Capture the cell that displays the provided text and extract its (X, Y) central coordinate. 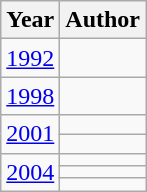
Author (103, 20)
1992 (30, 58)
2004 (30, 172)
1998 (30, 96)
2001 (30, 134)
Year (30, 20)
